Return the (X, Y) coordinate for the center point of the cell that contains the specified text.  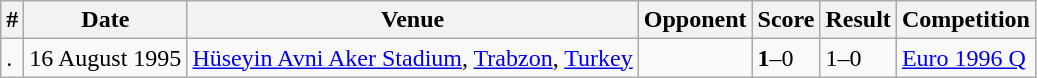
Score (786, 20)
Date (106, 20)
Hüseyin Avni Aker Stadium, Trabzon, Turkey (412, 58)
16 August 1995 (106, 58)
Competition (966, 20)
Opponent (695, 20)
. (12, 58)
# (12, 20)
Result (858, 20)
Venue (412, 20)
Euro 1996 Q (966, 58)
